Output the (X, Y) coordinate of the center of the cell containing the given text.  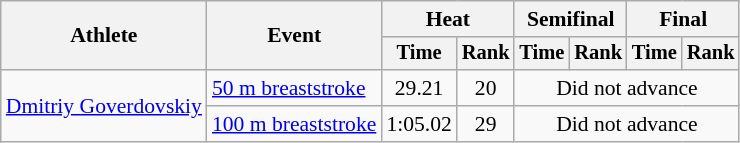
Semifinal (570, 19)
1:05.02 (418, 124)
20 (486, 88)
Heat (448, 19)
50 m breaststroke (294, 88)
29 (486, 124)
29.21 (418, 88)
100 m breaststroke (294, 124)
Event (294, 36)
Dmitriy Goverdovskiy (104, 106)
Final (683, 19)
Athlete (104, 36)
